Determine the (x, y) coordinate at the center of the cell enclosing the given text.  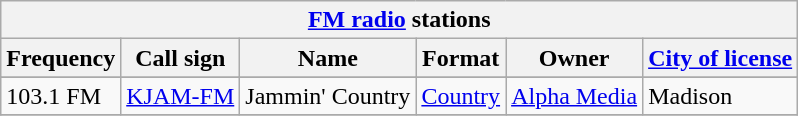
Call sign (180, 58)
City of license (720, 58)
Format (461, 58)
Frequency (61, 58)
Name (328, 58)
Madison (720, 96)
Owner (574, 58)
Alpha Media (574, 96)
FM radio stations (400, 20)
Jammin' Country (328, 96)
103.1 FM (61, 96)
Country (461, 96)
KJAM-FM (180, 96)
